For the text-containing cell, return its midpoint in [x, y] coordinate format. 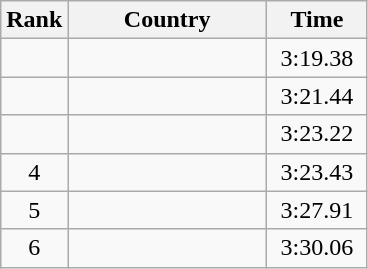
Rank [34, 20]
6 [34, 248]
5 [34, 210]
Time [316, 20]
3:21.44 [316, 96]
4 [34, 172]
3:23.22 [316, 134]
3:27.91 [316, 210]
3:19.38 [316, 58]
3:23.43 [316, 172]
Country [168, 20]
3:30.06 [316, 248]
